Extract the (X, Y) coordinate from the center of the cell holding the provided text.  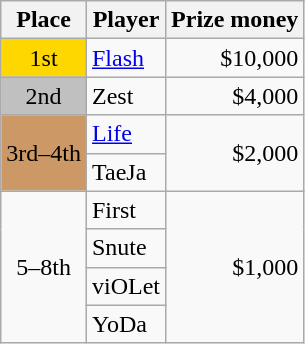
$4,000 (235, 96)
Life (126, 134)
Snute (126, 248)
$2,000 (235, 153)
2nd (44, 96)
Prize money (235, 20)
TaeJa (126, 172)
$1,000 (235, 267)
First (126, 210)
1st (44, 58)
Place (44, 20)
Flash (126, 58)
3rd–4th (44, 153)
Player (126, 20)
$10,000 (235, 58)
YoDa (126, 324)
viOLet (126, 286)
5–8th (44, 267)
Zest (126, 96)
